Identify which cell holds the provided text, then report its [x, y] central coordinate. 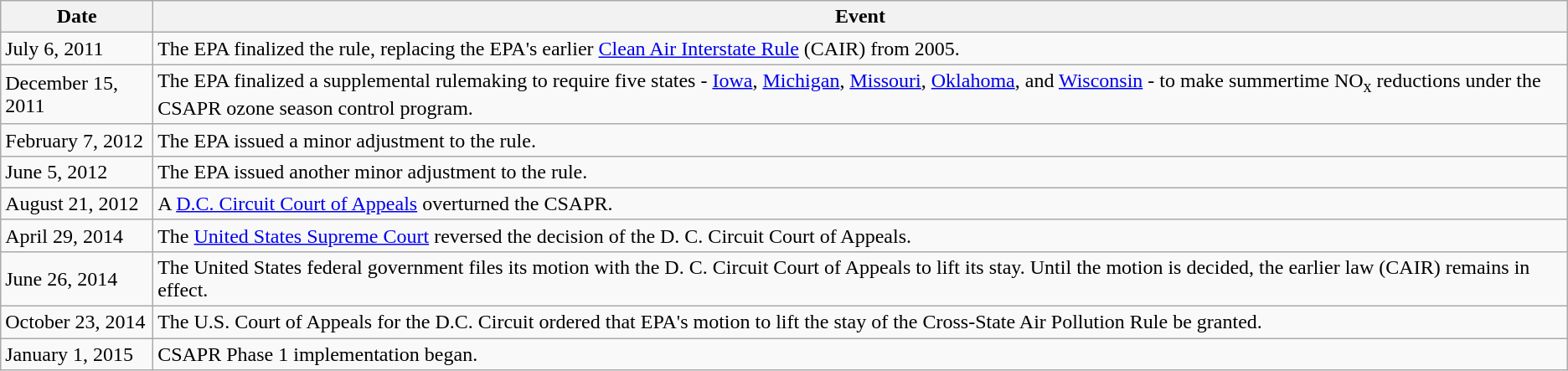
April 29, 2014 [77, 235]
February 7, 2012 [77, 140]
August 21, 2012 [77, 204]
December 15, 2011 [77, 94]
The EPA issued a minor adjustment to the rule. [861, 140]
July 6, 2011 [77, 49]
The U.S. Court of Appeals for the D.C. Circuit ordered that EPA's motion to lift the stay of the Cross-State Air Pollution Rule be granted. [861, 322]
The EPA finalized the rule, replacing the EPA's earlier Clean Air Interstate Rule (CAIR) from 2005. [861, 49]
The United States Supreme Court reversed the decision of the D. C. Circuit Court of Appeals. [861, 235]
June 5, 2012 [77, 172]
June 26, 2014 [77, 278]
October 23, 2014 [77, 322]
The EPA issued another minor adjustment to the rule. [861, 172]
January 1, 2015 [77, 354]
A D.C. Circuit Court of Appeals overturned the CSAPR. [861, 204]
Date [77, 17]
CSAPR Phase 1 implementation began. [861, 354]
Event [861, 17]
